Provide the [X, Y] coordinate of the cell's center where the given text is located.  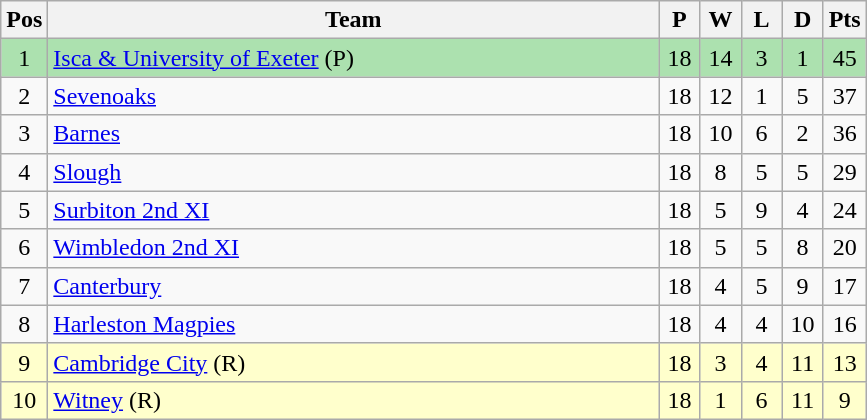
Pts [844, 20]
29 [844, 172]
17 [844, 286]
36 [844, 134]
24 [844, 210]
Surbiton 2nd XI [354, 210]
Isca & University of Exeter (P) [354, 58]
37 [844, 96]
45 [844, 58]
Slough [354, 172]
Canterbury [354, 286]
Cambridge City (R) [354, 362]
20 [844, 248]
13 [844, 362]
L [762, 20]
Witney (R) [354, 400]
Sevenoaks [354, 96]
16 [844, 324]
Barnes [354, 134]
Pos [24, 20]
Harleston Magpies [354, 324]
Wimbledon 2nd XI [354, 248]
12 [720, 96]
7 [24, 286]
Team [354, 20]
W [720, 20]
14 [720, 58]
D [802, 20]
P [680, 20]
